Extract the [X, Y] coordinate from the center of the cell holding the provided text.  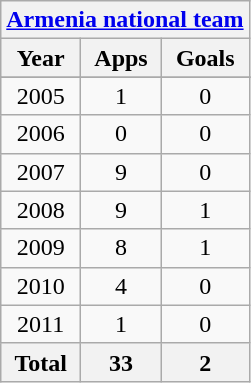
2009 [41, 248]
2010 [41, 286]
2008 [41, 210]
4 [122, 286]
33 [122, 362]
8 [122, 248]
Total [41, 362]
2011 [41, 324]
Apps [122, 58]
2006 [41, 134]
2005 [41, 96]
Year [41, 58]
2007 [41, 172]
2 [205, 362]
Armenia national team [125, 20]
Goals [205, 58]
